Determine the (X, Y) coordinate at the center of the cell enclosing the given text.  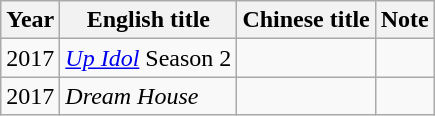
Note (404, 20)
Up Idol Season 2 (148, 58)
Year (30, 20)
Chinese title (306, 20)
Dream House (148, 96)
English title (148, 20)
